Search for the cell housing the specified text and yield its [X, Y] center coordinate. 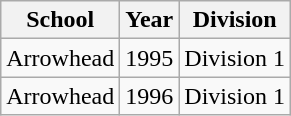
Year [150, 20]
1995 [150, 58]
Division [235, 20]
School [60, 20]
1996 [150, 96]
